Determine the [X, Y] coordinate at the center of the cell enclosing the given text.  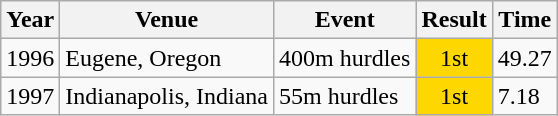
Time [524, 20]
Indianapolis, Indiana [167, 96]
Venue [167, 20]
Event [344, 20]
7.18 [524, 96]
Eugene, Oregon [167, 58]
400m hurdles [344, 58]
1996 [30, 58]
49.27 [524, 58]
Result [454, 20]
55m hurdles [344, 96]
Year [30, 20]
1997 [30, 96]
